Return the (X, Y) coordinate for the center point of the cell that contains the specified text.  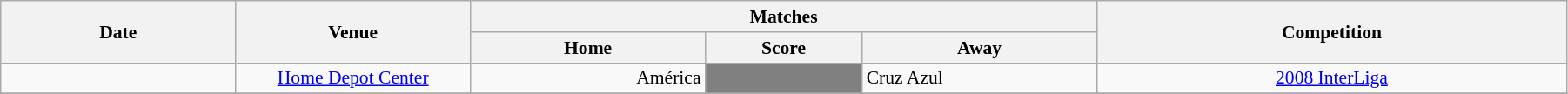
Cruz Azul (980, 78)
2008 InterLiga (1332, 78)
Competition (1332, 31)
Matches (784, 17)
Home Depot Center (353, 78)
Date (118, 31)
América (588, 78)
Score (784, 48)
Venue (353, 31)
Away (980, 48)
Home (588, 48)
